Return the (x, y) coordinate for the center point of the cell that contains the specified text.  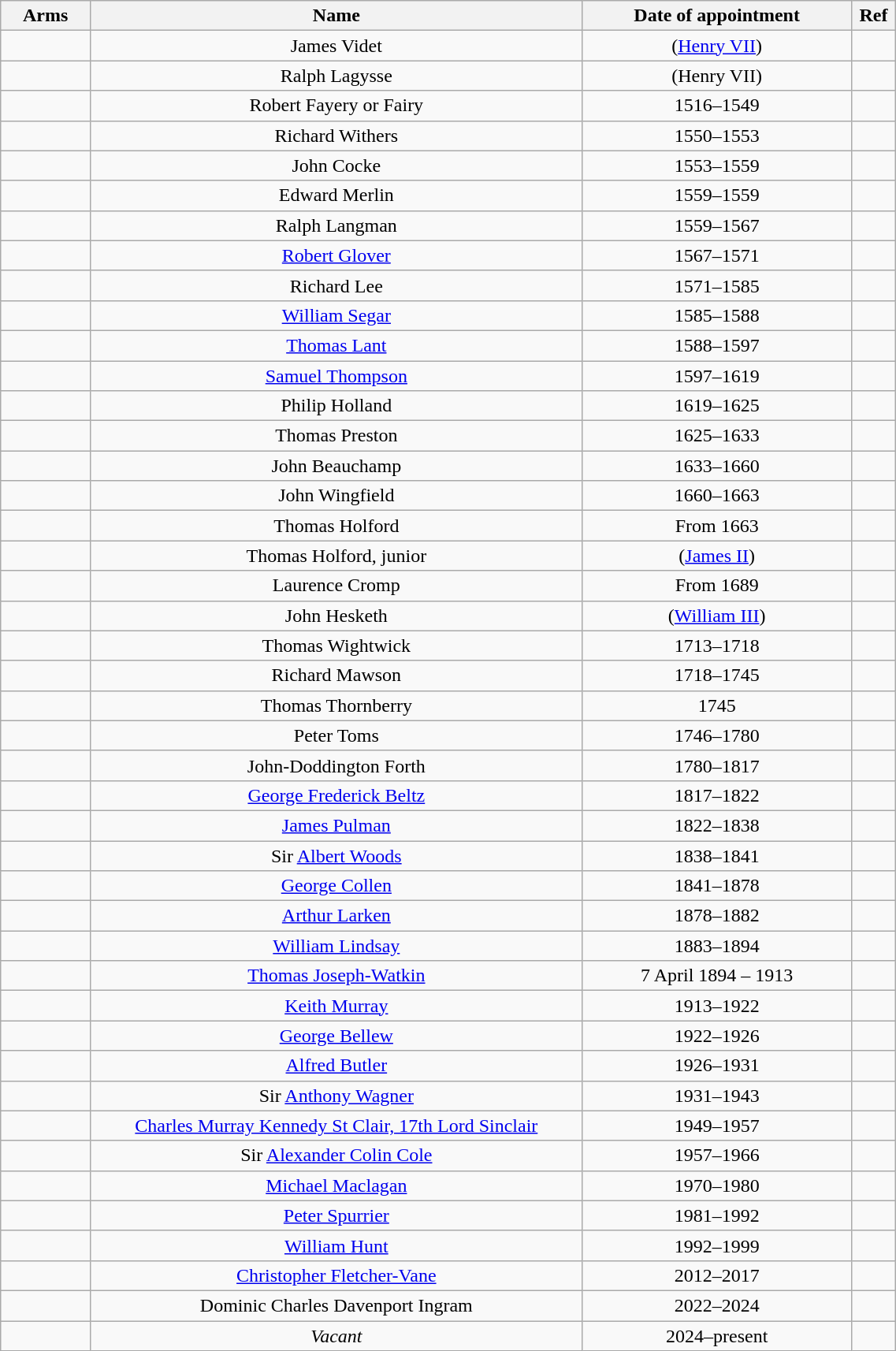
Name (336, 16)
1817–1822 (717, 795)
1957–1966 (717, 1156)
John Cocke (336, 166)
1926–1931 (717, 1066)
Arthur Larken (336, 916)
Vacant (336, 1336)
William Lindsay (336, 946)
Thomas Wightwick (336, 646)
1913–1922 (717, 1006)
1516–1549 (717, 106)
John Beauchamp (336, 466)
From 1689 (717, 586)
John-Doddington Forth (336, 765)
George Frederick Beltz (336, 795)
Thomas Thornberry (336, 705)
1883–1894 (717, 946)
William Segar (336, 315)
1660–1663 (717, 496)
2012–2017 (717, 1275)
George Collen (336, 886)
George Bellew (336, 1036)
Michael Maclagan (336, 1185)
John Wingfield (336, 496)
1981–1992 (717, 1215)
Robert Fayery or Fairy (336, 106)
1550–1553 (717, 136)
Date of appointment (717, 16)
Sir Anthony Wagner (336, 1096)
1553–1559 (717, 166)
Edward Merlin (336, 195)
1746–1780 (717, 735)
1878–1882 (717, 916)
Richard Lee (336, 285)
1745 (717, 705)
Thomas Preston (336, 436)
2022–2024 (717, 1305)
Thomas Joseph-Watkin (336, 976)
Alfred Butler (336, 1066)
Ref (873, 16)
1597–1619 (717, 376)
1588–1597 (717, 345)
Dominic Charles Davenport Ingram (336, 1305)
1838–1841 (717, 855)
(William III) (717, 616)
Thomas Lant (336, 345)
1992–1999 (717, 1245)
1585–1588 (717, 315)
Sir Albert Woods (336, 855)
1922–1926 (717, 1036)
1559–1559 (717, 195)
1841–1878 (717, 886)
1625–1633 (717, 436)
Robert Glover (336, 255)
Peter Spurrier (336, 1215)
1931–1943 (717, 1096)
Keith Murray (336, 1006)
1633–1660 (717, 466)
Richard Mawson (336, 675)
7 April 1894 – 1913 (717, 976)
John Hesketh (336, 616)
Thomas Holford (336, 526)
1619–1625 (717, 406)
Philip Holland (336, 406)
Charles Murray Kennedy St Clair, 17th Lord Sinclair (336, 1126)
Christopher Fletcher-Vane (336, 1275)
Peter Toms (336, 735)
Samuel Thompson (336, 376)
Sir Alexander Colin Cole (336, 1156)
Ralph Lagysse (336, 76)
Richard Withers (336, 136)
1780–1817 (717, 765)
Thomas Holford, junior (336, 556)
James Videt (336, 46)
2024–present (717, 1336)
1559–1567 (717, 225)
1949–1957 (717, 1126)
1718–1745 (717, 675)
1970–1980 (717, 1185)
Arms (46, 16)
James Pulman (336, 825)
1713–1718 (717, 646)
Laurence Cromp (336, 586)
(James II) (717, 556)
1571–1585 (717, 285)
William Hunt (336, 1245)
1822–1838 (717, 825)
From 1663 (717, 526)
Ralph Langman (336, 225)
1567–1571 (717, 255)
